Output the (x, y) coordinate of the center of the cell containing the given text.  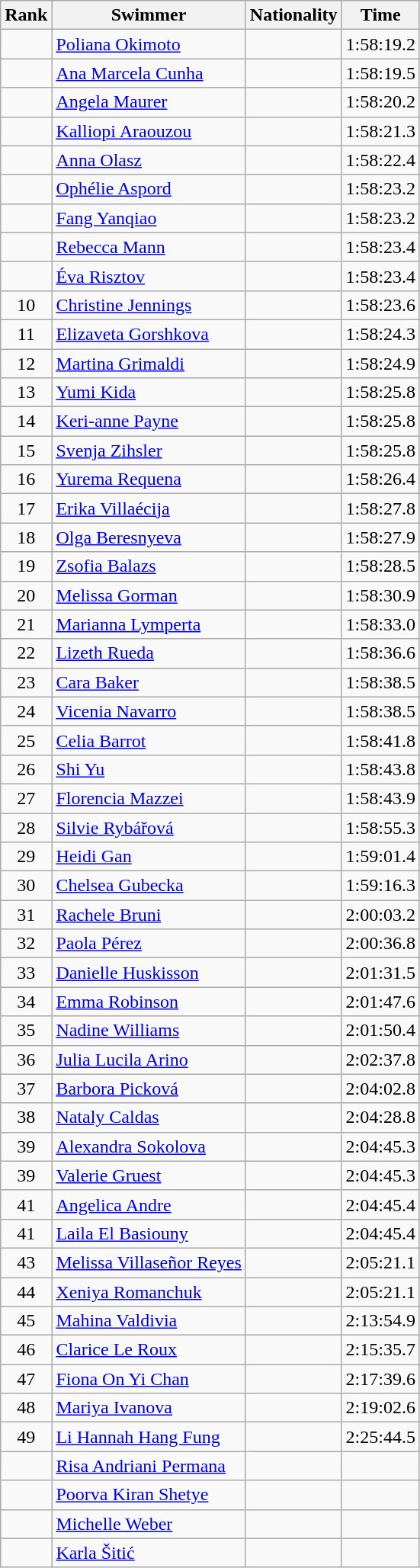
1:58:33.0 (380, 624)
12 (26, 364)
2:01:50.4 (380, 1031)
31 (26, 915)
Éva Risztov (149, 276)
Cara Baker (149, 682)
Shi Yu (149, 769)
Svenja Zihsler (149, 451)
Zsofia Balazs (149, 566)
2:19:02.6 (380, 1408)
21 (26, 624)
1:59:01.4 (380, 857)
20 (26, 595)
Fiona On Yi Chan (149, 1379)
14 (26, 422)
Marianna Lymperta (149, 624)
Danielle Huskisson (149, 973)
Lizeth Rueda (149, 653)
29 (26, 857)
1:58:43.9 (380, 798)
Celia Barrot (149, 740)
1:58:22.4 (380, 160)
44 (26, 1292)
2:17:39.6 (380, 1379)
1:58:55.3 (380, 827)
Li Hannah Hang Fung (149, 1437)
Risa Andriani Permana (149, 1466)
2:00:36.8 (380, 944)
1:58:28.5 (380, 566)
Poorva Kiran Shetye (149, 1495)
1:58:30.9 (380, 595)
1:58:20.2 (380, 102)
2:00:03.2 (380, 915)
22 (26, 653)
1:58:36.6 (380, 653)
1:58:21.3 (380, 131)
23 (26, 682)
1:58:27.9 (380, 537)
26 (26, 769)
Anna Olasz (149, 160)
Christine Jennings (149, 305)
Xeniya Romanchuk (149, 1292)
Barbora Picková (149, 1089)
1:58:23.6 (380, 305)
1:58:24.9 (380, 364)
Mariya Ivanova (149, 1408)
Paola Pérez (149, 944)
2:13:54.9 (380, 1321)
11 (26, 334)
Laila El Basiouny (149, 1233)
Kalliopi Araouzou (149, 131)
1:58:41.8 (380, 740)
Melissa Villaseñor Reyes (149, 1262)
24 (26, 711)
2:01:31.5 (380, 973)
2:04:28.8 (380, 1117)
Michelle Weber (149, 1524)
Swimmer (149, 15)
16 (26, 479)
Yurema Requena (149, 479)
Ana Marcela Cunha (149, 73)
27 (26, 798)
Ophélie Aspord (149, 189)
2:01:47.6 (380, 1002)
Time (380, 15)
Yumi Kida (149, 393)
25 (26, 740)
19 (26, 566)
1:58:27.8 (380, 508)
Valerie Gruest (149, 1175)
2:02:37.8 (380, 1060)
Florencia Mazzei (149, 798)
35 (26, 1031)
17 (26, 508)
Emma Robinson (149, 1002)
Vicenia Navarro (149, 711)
37 (26, 1089)
1:58:26.4 (380, 479)
Chelsea Gubecka (149, 886)
30 (26, 886)
Erika Villaécija (149, 508)
47 (26, 1379)
46 (26, 1350)
28 (26, 827)
Melissa Gorman (149, 595)
34 (26, 1002)
2:25:44.5 (380, 1437)
1:58:43.8 (380, 769)
Rebecca Mann (149, 247)
10 (26, 305)
Silvie Rybářová (149, 827)
32 (26, 944)
45 (26, 1321)
1:59:16.3 (380, 886)
38 (26, 1117)
Alexandra Sokolova (149, 1146)
43 (26, 1262)
Heidi Gan (149, 857)
48 (26, 1408)
1:58:19.5 (380, 73)
Angelica Andre (149, 1204)
Nadine Williams (149, 1031)
1:58:19.2 (380, 44)
Fang Yanqiao (149, 218)
2:15:35.7 (380, 1350)
Keri-anne Payne (149, 422)
Nationality (293, 15)
13 (26, 393)
33 (26, 973)
Poliana Okimoto (149, 44)
Nataly Caldas (149, 1117)
Clarice Le Roux (149, 1350)
49 (26, 1437)
Karla Šitić (149, 1553)
Angela Maurer (149, 102)
Elizaveta Gorshkova (149, 334)
Rachele Bruni (149, 915)
1:58:24.3 (380, 334)
Julia Lucila Arino (149, 1060)
18 (26, 537)
2:04:02.8 (380, 1089)
36 (26, 1060)
Rank (26, 15)
15 (26, 451)
Martina Grimaldi (149, 364)
Mahina Valdivia (149, 1321)
Olga Beresnyeva (149, 537)
